Detect which cell encompasses the target text, then output its (X, Y) center coordinate. 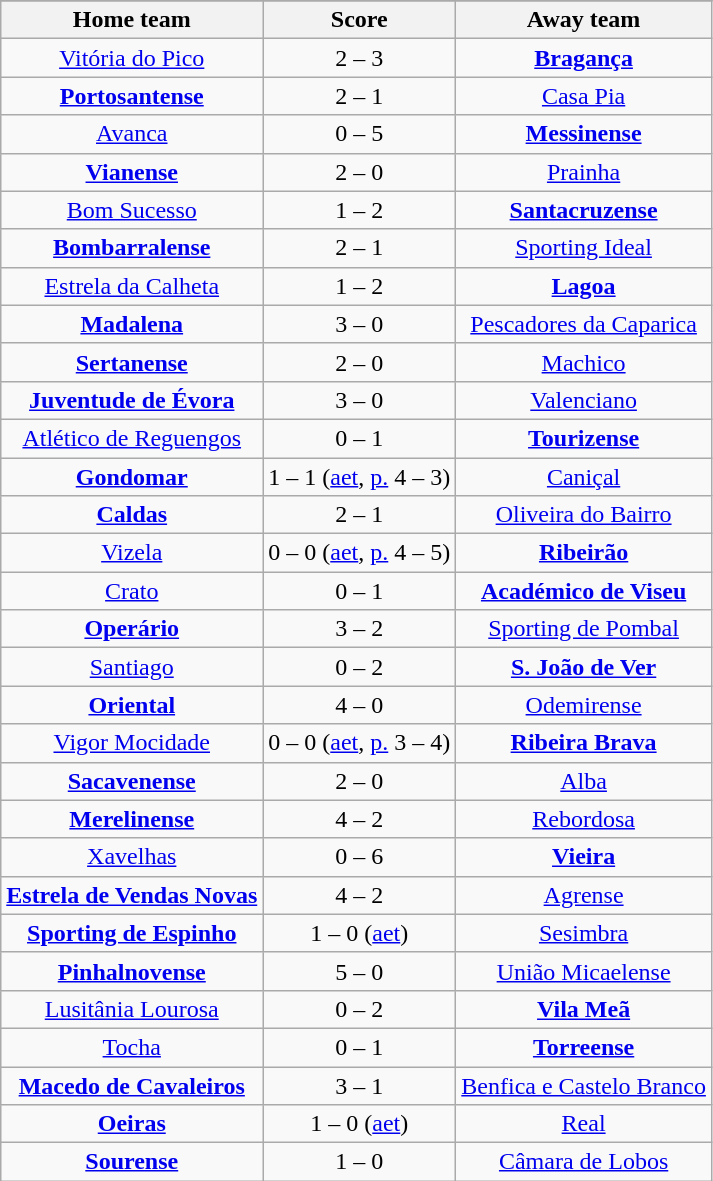
2 – 3 (360, 58)
Alba (584, 781)
Lusitânia Lourosa (132, 1009)
Home team (132, 20)
Sporting de Espinho (132, 933)
Score (360, 20)
Oeiras (132, 1124)
0 – 0 (aet, p. 4 – 5) (360, 553)
3 – 1 (360, 1085)
Valenciano (584, 400)
Agrense (584, 895)
União Micaelense (584, 971)
Sourense (132, 1162)
Madalena (132, 324)
0 – 6 (360, 857)
Bragança (584, 58)
Merelinense (132, 819)
Oliveira do Bairro (584, 515)
Ribeirão (584, 553)
Rebordosa (584, 819)
Estrela de Vendas Novas (132, 895)
Ribeira Brava (584, 743)
Juventude de Évora (132, 400)
Vianense (132, 172)
Gondomar (132, 477)
Tourizense (584, 438)
Sporting Ideal (584, 248)
Sertanense (132, 362)
5 – 0 (360, 971)
Estrela da Calheta (132, 286)
Sacavenense (132, 781)
Caldas (132, 515)
Prainha (584, 172)
Tocha (132, 1047)
0 – 0 (aet, p. 3 – 4) (360, 743)
Sesimbra (584, 933)
Portosantense (132, 96)
1 – 0 (360, 1162)
Câmara de Lobos (584, 1162)
Atlético de Reguengos (132, 438)
Messinense (584, 134)
Santacruzense (584, 210)
Benfica e Castelo Branco (584, 1085)
Xavelhas (132, 857)
Vieira (584, 857)
Macedo de Cavaleiros (132, 1085)
Odemirense (584, 705)
3 – 2 (360, 629)
Vigor Mocidade (132, 743)
Caniçal (584, 477)
Pescadores da Caparica (584, 324)
S. João de Ver (584, 667)
Torreense (584, 1047)
Sporting de Pombal (584, 629)
Bombarralense (132, 248)
Operário (132, 629)
4 – 0 (360, 705)
Away team (584, 20)
1 – 1 (aet, p. 4 – 3) (360, 477)
Lagoa (584, 286)
Oriental (132, 705)
Vila Meã (584, 1009)
Vizela (132, 553)
Machico (584, 362)
Real (584, 1124)
Bom Sucesso (132, 210)
Crato (132, 591)
Casa Pia (584, 96)
Académico de Viseu (584, 591)
Pinhalnovense (132, 971)
0 – 5 (360, 134)
Avanca (132, 134)
Santiago (132, 667)
Vitória do Pico (132, 58)
